Capture the cell that displays the provided text and extract its (X, Y) central coordinate. 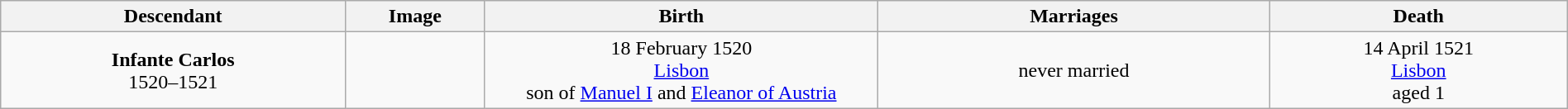
never married (1074, 70)
18 February 1520Lisbonson of Manuel I and Eleanor of Austria (681, 70)
Birth (681, 17)
Death (1418, 17)
14 April 1521 Lisbonaged 1 (1418, 70)
Marriages (1074, 17)
Image (415, 17)
Descendant (174, 17)
Infante Carlos1520–1521 (174, 70)
